From the cell containing the given text, extract its center point as (x, y) coordinate. 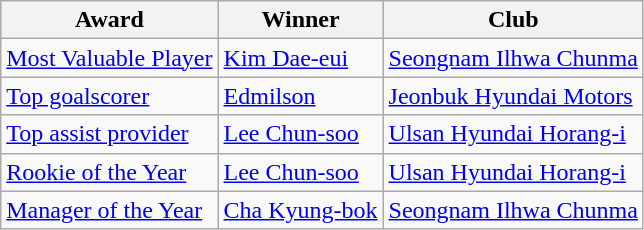
Most Valuable Player (110, 58)
Top assist provider (110, 134)
Manager of the Year (110, 210)
Top goalscorer (110, 96)
Club (513, 20)
Award (110, 20)
Edmilson (300, 96)
Rookie of the Year (110, 172)
Kim Dae-eui (300, 58)
Cha Kyung-bok (300, 210)
Jeonbuk Hyundai Motors (513, 96)
Winner (300, 20)
